Return the [x, y] coordinate for the center point of the cell that contains the specified text.  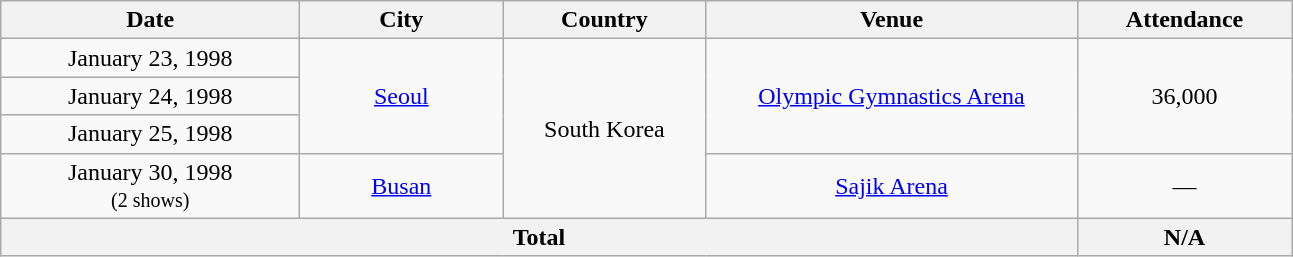
Busan [402, 186]
January 24, 1998 [150, 96]
Country [604, 20]
January 30, 1998(2 shows) [150, 186]
Sajik Arena [892, 186]
Attendance [1184, 20]
Olympic Gymnastics Arena [892, 96]
January 25, 1998 [150, 134]
Seoul [402, 96]
Total [539, 237]
City [402, 20]
Venue [892, 20]
South Korea [604, 128]
Date [150, 20]
N/A [1184, 237]
36,000 [1184, 96]
— [1184, 186]
January 23, 1998 [150, 58]
